Provide the (x, y) coordinate of the cell's center where the given text is located.  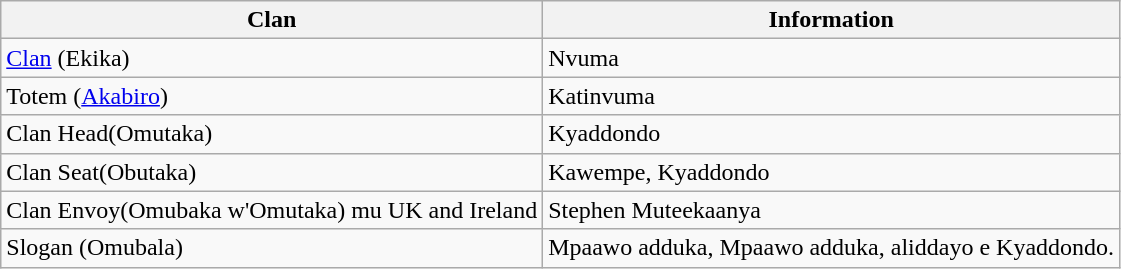
Slogan (Omubala) (272, 248)
Kawempe, Kyaddondo (832, 172)
Clan Envoy(Omubaka w'Omutaka) mu UK and Ireland (272, 210)
Clan (Ekika) (272, 58)
Kyaddondo (832, 134)
Clan Head(Omutaka) (272, 134)
Katinvuma (832, 96)
Mpaawo adduka, Mpaawo adduka, aliddayo e Kyaddondo. (832, 248)
Clan (272, 20)
Stephen Muteekaanya (832, 210)
Information (832, 20)
Clan Seat(Obutaka) (272, 172)
Totem (Akabiro) (272, 96)
Nvuma (832, 58)
